Return [X, Y] of the center of cell containing provided text 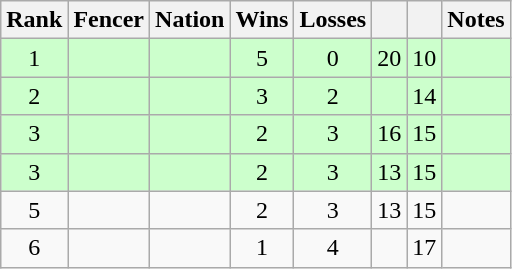
0 [333, 58]
20 [390, 58]
6 [34, 248]
Rank [34, 20]
Nation [190, 20]
Losses [333, 20]
Fencer [109, 20]
Notes [476, 20]
17 [424, 248]
10 [424, 58]
Wins [262, 20]
16 [390, 134]
14 [424, 96]
4 [333, 248]
